For the text-containing cell, return its midpoint in [X, Y] coordinate format. 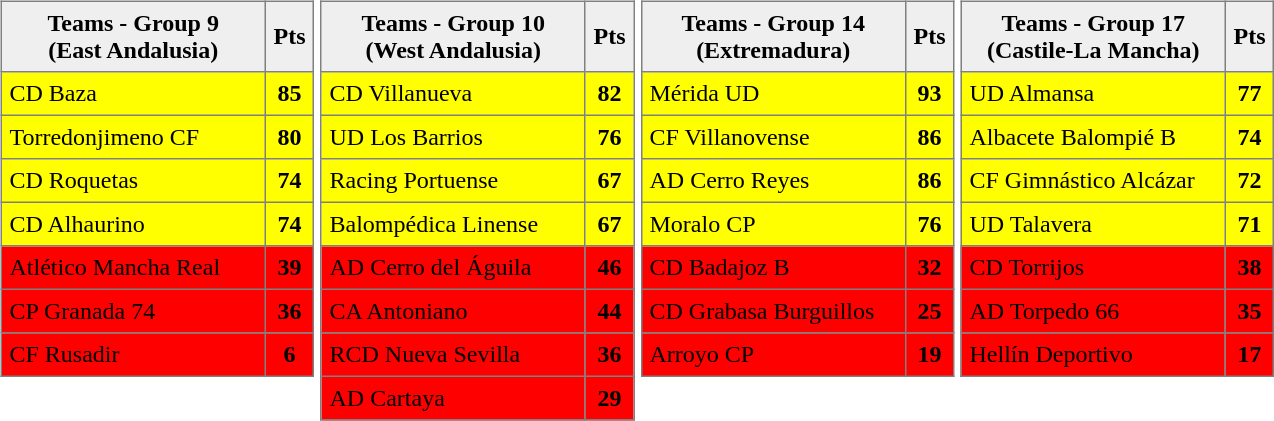
UD Los Barrios [453, 137]
46 [609, 268]
AD Cerro del Águila [453, 268]
Teams - Group 14(Extremadura) [773, 36]
39 [289, 268]
CD Alhaurino [133, 224]
UD Almansa [1093, 94]
35 [1249, 311]
Arroyo CP [773, 355]
Albacete Balompié B [1093, 137]
25 [929, 311]
CA Antoniano [453, 311]
UD Talavera [1093, 224]
Teams - Group 10(West Andalusia) [453, 36]
6 [289, 355]
85 [289, 94]
CD Grabasa Burguillos [773, 311]
19 [929, 355]
CD Badajoz B [773, 268]
Racing Portuense [453, 181]
CD Roquetas [133, 181]
CD Villanueva [453, 94]
Balompédica Linense [453, 224]
RCD Nueva Sevilla [453, 355]
Moralo CP [773, 224]
CF Rusadir [133, 355]
72 [1249, 181]
Torredonjimeno CF [133, 137]
82 [609, 94]
29 [609, 398]
CF Villanovense [773, 137]
44 [609, 311]
Teams - Group 17(Castile-La Mancha) [1093, 36]
77 [1249, 94]
CD Torrijos [1093, 268]
17 [1249, 355]
AD Torpedo 66 [1093, 311]
AD Cartaya [453, 398]
Atlético Mancha Real [133, 268]
Mérida UD [773, 94]
93 [929, 94]
32 [929, 268]
CF Gimnástico Alcázar [1093, 181]
CD Baza [133, 94]
AD Cerro Reyes [773, 181]
Teams - Group 9(East Andalusia) [133, 36]
38 [1249, 268]
CP Granada 74 [133, 311]
71 [1249, 224]
80 [289, 137]
Hellín Deportivo [1093, 355]
